Provide the (X, Y) coordinate of the cell's center where the given text is located.  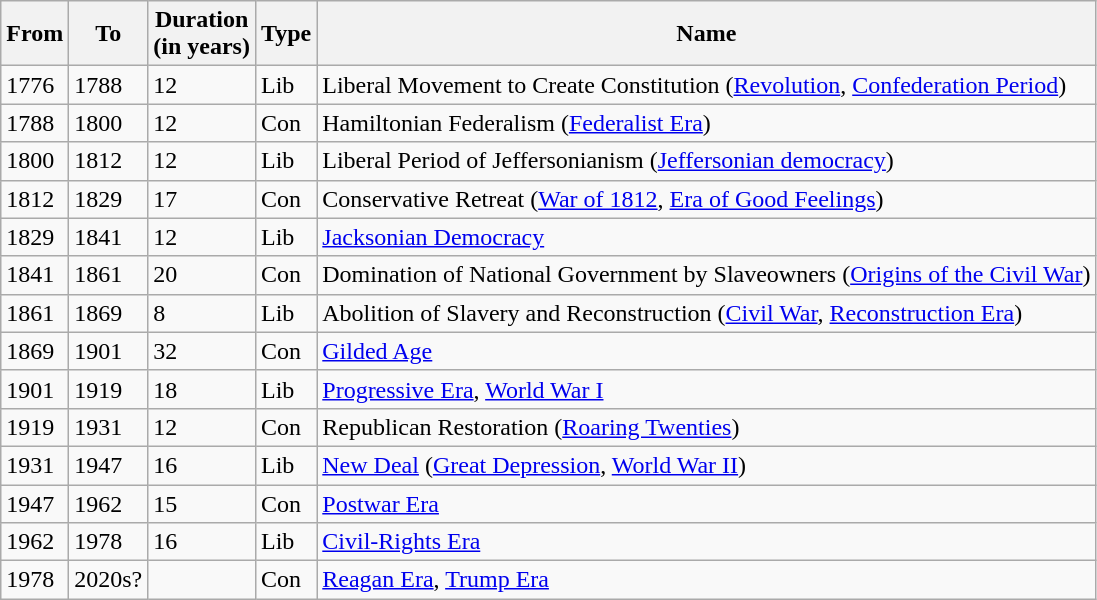
Abolition of Slavery and Reconstruction (Civil War, Reconstruction Era) (706, 313)
To (108, 34)
New Deal (Great Depression, World War II) (706, 465)
32 (202, 351)
Republican Restoration (Roaring Twenties) (706, 427)
2020s? (108, 580)
1776 (35, 85)
Civil-Rights Era (706, 542)
Hamiltonian Federalism (Federalist Era) (706, 123)
Duration(in years) (202, 34)
Type (286, 34)
Progressive Era, World War I (706, 389)
17 (202, 199)
20 (202, 275)
Postwar Era (706, 503)
15 (202, 503)
Name (706, 34)
Gilded Age (706, 351)
Jacksonian Democracy (706, 237)
Liberal Movement to Create Constitution (Revolution, Confederation Period) (706, 85)
8 (202, 313)
From (35, 34)
Reagan Era, Trump Era (706, 580)
Liberal Period of Jeffersonianism (Jeffersonian democracy) (706, 161)
Conservative Retreat (War of 1812, Era of Good Feelings) (706, 199)
Domination of National Government by Slaveowners (Origins of the Civil War) (706, 275)
18 (202, 389)
